Return the (X, Y) coordinate for the center point of the cell that contains the specified text.  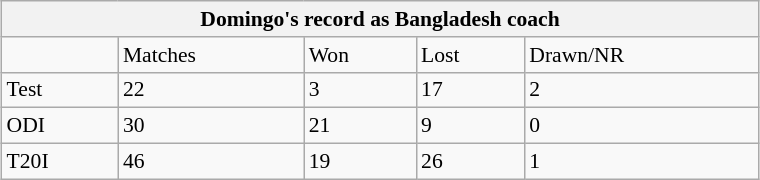
2 (641, 90)
T20I (60, 162)
30 (211, 126)
Matches (211, 55)
3 (360, 90)
ODI (60, 126)
Domingo's record as Bangladesh coach (380, 19)
46 (211, 162)
21 (360, 126)
Test (60, 90)
Lost (470, 55)
9 (470, 126)
Won (360, 55)
0 (641, 126)
17 (470, 90)
Drawn/NR (641, 55)
1 (641, 162)
19 (360, 162)
26 (470, 162)
22 (211, 90)
